For the text-containing cell, return its midpoint in (x, y) coordinate format. 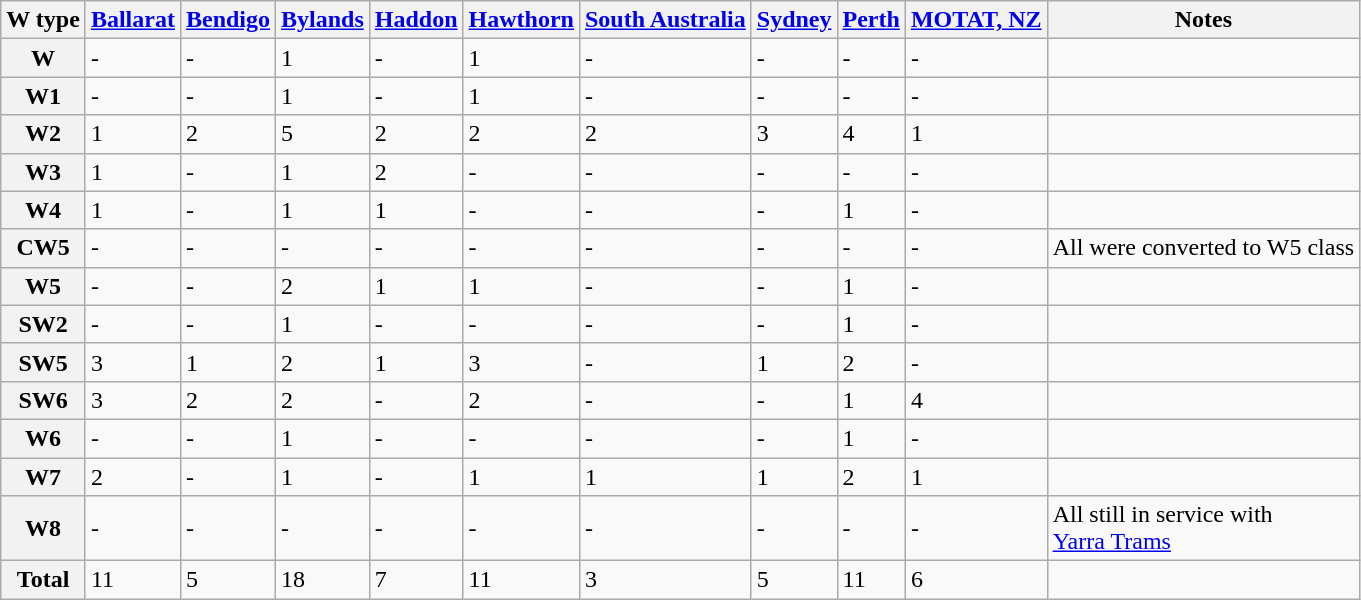
Haddon (416, 20)
Bylands (323, 20)
All were converted to W5 class (1204, 248)
Notes (1204, 20)
South Australia (665, 20)
W (44, 58)
SW2 (44, 324)
Bendigo (228, 20)
W3 (44, 172)
Total (44, 580)
W1 (44, 96)
CW5 (44, 248)
W5 (44, 286)
W4 (44, 210)
W8 (44, 528)
SW6 (44, 400)
W6 (44, 438)
W7 (44, 477)
MOTAT, NZ (976, 20)
Perth (871, 20)
6 (976, 580)
SW5 (44, 362)
W type (44, 20)
18 (323, 580)
W2 (44, 134)
7 (416, 580)
Sydney (794, 20)
Hawthorn (521, 20)
Ballarat (132, 20)
All still in service withYarra Trams (1204, 528)
